Return the [x, y] coordinate for the center point of the cell that contains the specified text.  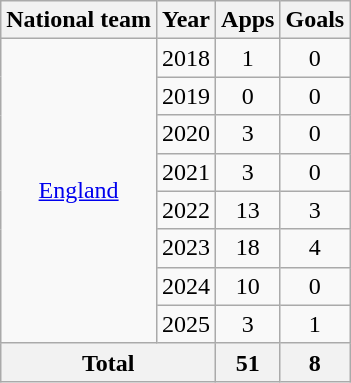
4 [315, 248]
2025 [186, 324]
2020 [186, 134]
Goals [315, 20]
2022 [186, 210]
Year [186, 20]
2018 [186, 58]
8 [315, 362]
National team [79, 20]
Total [108, 362]
2023 [186, 248]
2019 [186, 96]
2024 [186, 286]
England [79, 191]
2021 [186, 172]
Apps [248, 20]
51 [248, 362]
13 [248, 210]
18 [248, 248]
10 [248, 286]
